Locate the cell with the specified text and output its [X, Y] center coordinate. 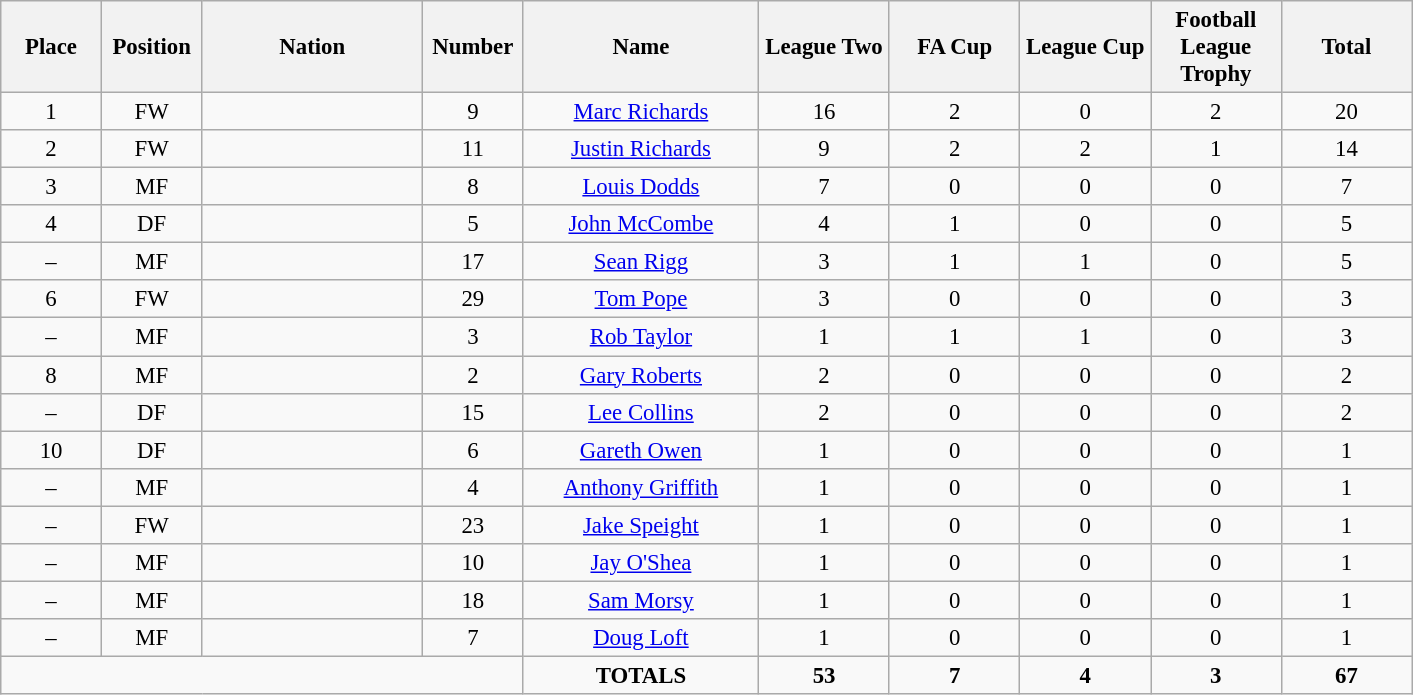
Justin Richards [641, 149]
Gary Roberts [641, 375]
Louis Dodds [641, 187]
Sam Morsy [641, 600]
Jake Speight [641, 525]
16 [824, 112]
23 [474, 525]
League Two [824, 47]
Place [52, 47]
TOTALS [641, 675]
67 [1346, 675]
14 [1346, 149]
Football League Trophy [1216, 47]
Sean Rigg [641, 262]
Tom Pope [641, 299]
15 [474, 412]
Nation [312, 47]
Jay O'Shea [641, 563]
11 [474, 149]
Name [641, 47]
League Cup [1086, 47]
Doug Loft [641, 638]
29 [474, 299]
Lee Collins [641, 412]
Position [152, 47]
20 [1346, 112]
Anthony Griffith [641, 487]
17 [474, 262]
Rob Taylor [641, 337]
Number [474, 47]
Marc Richards [641, 112]
FA Cup [954, 47]
John McCombe [641, 224]
53 [824, 675]
Gareth Owen [641, 450]
Total [1346, 47]
18 [474, 600]
